From the cell containing the given text, extract its center point as [x, y] coordinate. 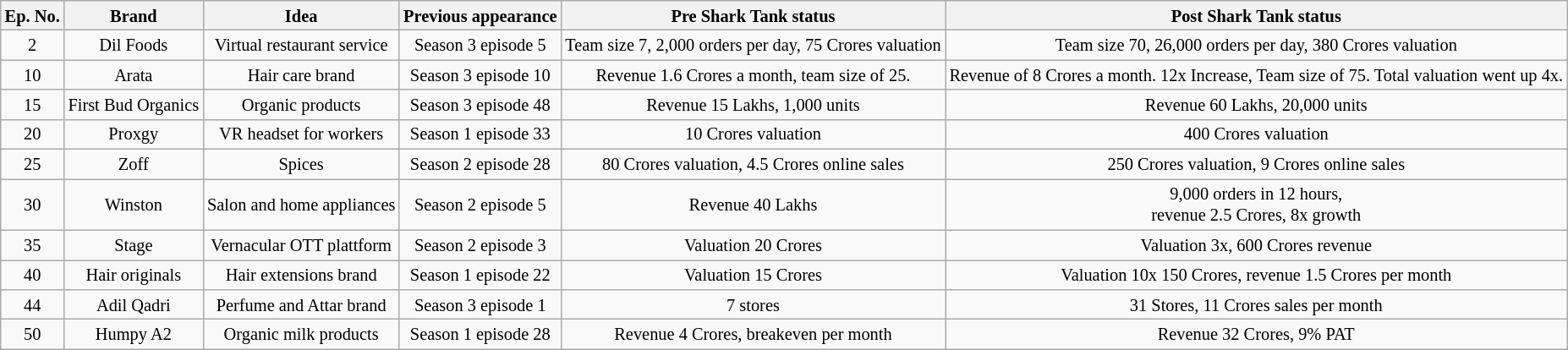
Season 3 episode 1 [480, 304]
Hair care brand [301, 74]
Dil Foods [134, 46]
Hair extensions brand [301, 274]
Proxgy [134, 134]
Valuation 3x, 600 Crores revenue [1257, 245]
44 [32, 304]
Winston [134, 205]
10 [32, 74]
Salon and home appliances [301, 205]
Perfume and Attar brand [301, 304]
9,000 orders in 12 hours,revenue 2.5 Crores, 8x growth [1257, 205]
Adil Qadri [134, 304]
Idea [301, 15]
400 Crores valuation [1257, 134]
Valuation 15 Crores [753, 274]
Season 1 episode 28 [480, 333]
Season 2 episode 5 [480, 205]
Ep. No. [32, 15]
80 Crores valuation, 4.5 Crores online sales [753, 164]
Season 2 episode 3 [480, 245]
40 [32, 274]
Valuation 20 Crores [753, 245]
Revenue 15 Lakhs, 1,000 units [753, 105]
Team size 70, 26,000 orders per day, 380 Crores valuation [1257, 46]
30 [32, 205]
First Bud Organics [134, 105]
Zoff [134, 164]
Humpy A2 [134, 333]
Previous appearance [480, 15]
VR headset for workers [301, 134]
Organic milk products [301, 333]
Revenue 1.6 Crores a month, team size of 25. [753, 74]
Stage [134, 245]
250 Crores valuation, 9 Crores online sales [1257, 164]
Revenue 60 Lakhs, 20,000 units [1257, 105]
Season 3 episode 48 [480, 105]
Virtual restaurant service [301, 46]
Season 2 episode 28 [480, 164]
15 [32, 105]
Revenue 32 Crores, 9% PAT [1257, 333]
Pre Shark Tank status [753, 15]
Revenue 40 Lakhs [753, 205]
Revenue of 8 Crores a month. 12x Increase, Team size of 75. Total valuation went up 4x. [1257, 74]
Arata [134, 74]
Season 1 episode 22 [480, 274]
25 [32, 164]
7 stores [753, 304]
Season 3 episode 10 [480, 74]
Hair originals [134, 274]
Spices [301, 164]
10 Crores valuation [753, 134]
Brand [134, 15]
Vernacular OTT plattform [301, 245]
31 Stores, 11 Crores sales per month [1257, 304]
2 [32, 46]
Valuation 10x 150 Crores, revenue 1.5 Crores per month [1257, 274]
35 [32, 245]
50 [32, 333]
Season 3 episode 5 [480, 46]
Season 1 episode 33 [480, 134]
Organic products [301, 105]
Revenue 4 Crores, breakeven per month [753, 333]
Team size 7, 2,000 orders per day, 75 Crores valuation [753, 46]
Post Shark Tank status [1257, 15]
20 [32, 134]
